Return (X, Y) of the center of cell containing provided text 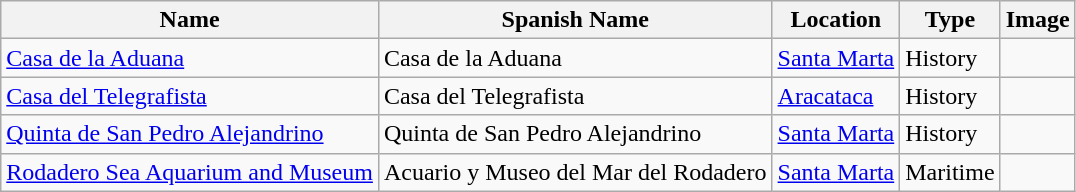
Rodadero Sea Aquarium and Museum (190, 172)
Acuario y Museo del Mar del Rodadero (575, 172)
Location (836, 20)
Spanish Name (575, 20)
Aracataca (836, 96)
Maritime (950, 172)
Type (950, 20)
Image (1038, 20)
Name (190, 20)
